Find where the given text appears and provide that cell's center as (x, y) coordinate. 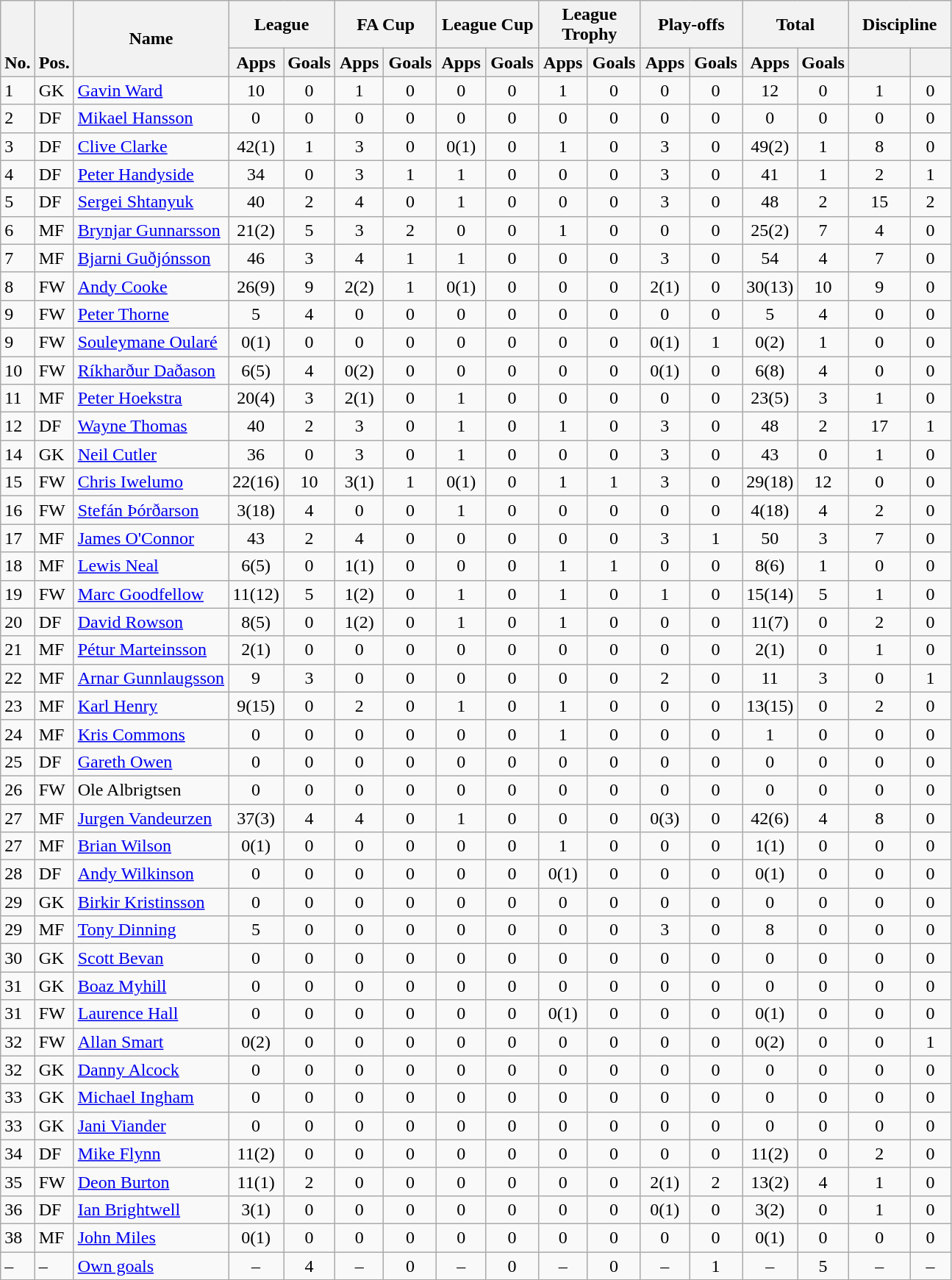
18 (18, 566)
16 (18, 510)
Danny Alcock (151, 1070)
14 (18, 454)
Jani Viander (151, 1126)
23 (18, 706)
Andy Wilkinson (151, 874)
Jurgen Vandeurzen (151, 818)
Peter Handyside (151, 174)
15(14) (770, 594)
Gavin Ward (151, 90)
Clive Clarke (151, 146)
13(2) (770, 1181)
42(6) (770, 818)
Michael Ingham (151, 1098)
Bjarni Guðjónsson (151, 258)
35 (18, 1181)
Mike Flynn (151, 1154)
Brynjar Gunnarsson (151, 230)
Ríkharður Daðason (151, 370)
Mikael Hansson (151, 118)
Tony Dinning (151, 930)
Allan Smart (151, 1042)
30(13) (770, 286)
11(12) (256, 594)
21 (18, 650)
24 (18, 734)
Own goals (151, 1265)
22(16) (256, 482)
James O'Connor (151, 538)
Boaz Myhill (151, 986)
20 (18, 622)
28 (18, 874)
26(9) (256, 286)
Ole Albrigtsen (151, 790)
25 (18, 762)
26 (18, 790)
38 (18, 1237)
11(1) (256, 1181)
3(2) (770, 1209)
Pétur Marteinsson (151, 650)
25(2) (770, 230)
David Rowson (151, 622)
Souleymane Oularé (151, 342)
29(18) (770, 482)
9(15) (256, 706)
Play-offs (691, 25)
23(5) (770, 398)
3(18) (256, 510)
22 (18, 678)
Gareth Owen (151, 762)
21(2) (256, 230)
49(2) (770, 146)
20(4) (256, 398)
41 (770, 174)
Andy Cooke (151, 286)
11(7) (770, 622)
8(5) (256, 622)
Sergei Shtanyuk (151, 202)
Discipline (900, 25)
19 (18, 594)
Kris Commons (151, 734)
37(3) (256, 818)
0(3) (665, 818)
Stefán Þórðarson (151, 510)
Neil Cutler (151, 454)
54 (770, 258)
6(8) (770, 370)
6 (18, 230)
4(18) (770, 510)
FA Cup (385, 25)
League Trophy (590, 25)
2(2) (359, 286)
Marc Goodfellow (151, 594)
Pos. (54, 38)
Lewis Neal (151, 566)
League (282, 25)
50 (770, 538)
13(15) (770, 706)
Peter Thorne (151, 314)
30 (18, 958)
Peter Hoekstra (151, 398)
No. (18, 38)
Total (795, 25)
John Miles (151, 1237)
42(1) (256, 146)
Laurence Hall (151, 1014)
Scott Bevan (151, 958)
Name (151, 38)
Karl Henry (151, 706)
League Cup (488, 25)
Chris Iwelumo (151, 482)
Birkir Kristinsson (151, 902)
46 (256, 258)
Brian Wilson (151, 846)
Arnar Gunnlaugsson (151, 678)
Ian Brightwell (151, 1209)
8(6) (770, 566)
Deon Burton (151, 1181)
Wayne Thomas (151, 426)
